Determine the (X, Y) coordinate at the center of the cell enclosing the given text.  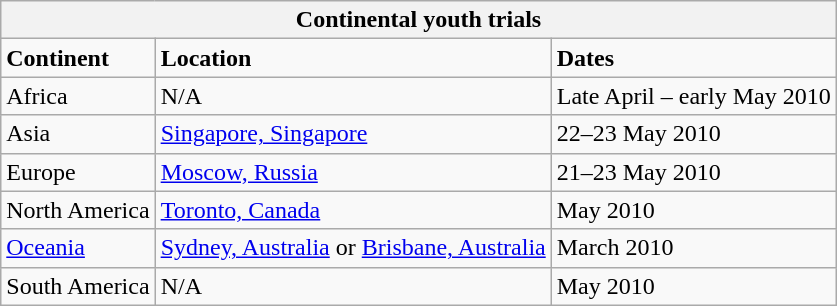
Asia (78, 134)
Singapore, Singapore (353, 134)
Sydney, Australia or Brisbane, Australia (353, 248)
Location (353, 58)
Dates (694, 58)
Moscow, Russia (353, 172)
Oceania (78, 248)
22–23 May 2010 (694, 134)
North America (78, 210)
21–23 May 2010 (694, 172)
March 2010 (694, 248)
Continent (78, 58)
South America (78, 286)
Europe (78, 172)
Toronto, Canada (353, 210)
Late April – early May 2010 (694, 96)
Continental youth trials (419, 20)
Africa (78, 96)
